For the text-containing cell, return its midpoint in [X, Y] coordinate format. 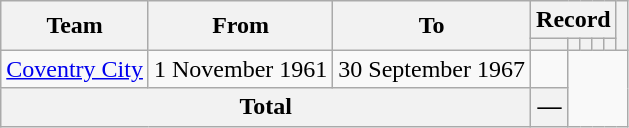
30 September 1967 [432, 69]
To [432, 26]
1 November 1961 [240, 69]
From [240, 26]
Total [266, 107]
— [550, 107]
Coventry City [75, 69]
Record [574, 20]
Team [75, 26]
